Find where the given text appears and provide that cell's center as (x, y) coordinate. 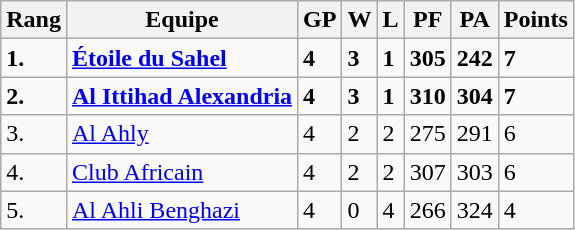
GP (320, 20)
0 (360, 210)
W (360, 20)
303 (474, 172)
304 (474, 96)
305 (428, 58)
324 (474, 210)
310 (428, 96)
291 (474, 134)
Al Ahli Benghazi (182, 210)
3. (34, 134)
Al Ahly (182, 134)
Points (536, 20)
5. (34, 210)
275 (428, 134)
Étoile du Sahel (182, 58)
4. (34, 172)
Rang (34, 20)
307 (428, 172)
Club Africain (182, 172)
PA (474, 20)
266 (428, 210)
Equipe (182, 20)
242 (474, 58)
1. (34, 58)
PF (428, 20)
2. (34, 96)
Al Ittihad Alexandria (182, 96)
L (390, 20)
